Search for the cell housing the specified text and yield its (x, y) center coordinate. 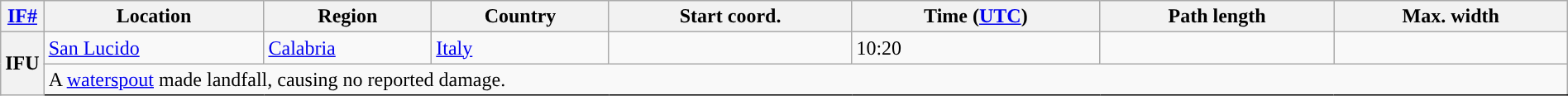
Start coord. (730, 17)
10:20 (976, 48)
A waterspout made landfall, causing no reported damage. (806, 79)
Max. width (1451, 17)
Country (521, 17)
Path length (1217, 17)
Calabria (347, 48)
San Lucido (154, 48)
Region (347, 17)
IFU (22, 64)
Time (UTC) (976, 17)
IF# (22, 17)
Italy (521, 48)
Location (154, 17)
